Extract the [X, Y] coordinate from the center of the cell holding the provided text.  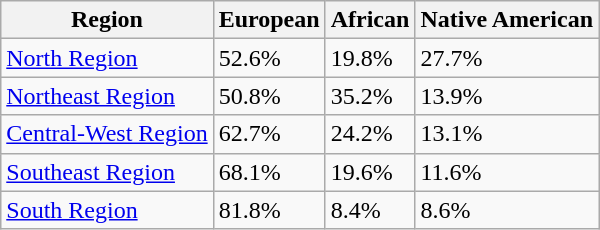
13.9% [507, 96]
South Region [107, 210]
68.1% [269, 172]
Region [107, 20]
24.2% [370, 134]
African [370, 20]
11.6% [507, 172]
35.2% [370, 96]
8.4% [370, 210]
European [269, 20]
13.1% [507, 134]
50.8% [269, 96]
Southeast Region [107, 172]
19.8% [370, 58]
52.6% [269, 58]
Central-West Region [107, 134]
62.7% [269, 134]
27.7% [507, 58]
North Region [107, 58]
81.8% [269, 210]
Northeast Region [107, 96]
Native American [507, 20]
19.6% [370, 172]
8.6% [507, 210]
